Find where the given text appears and provide that cell's center as (X, Y) coordinate. 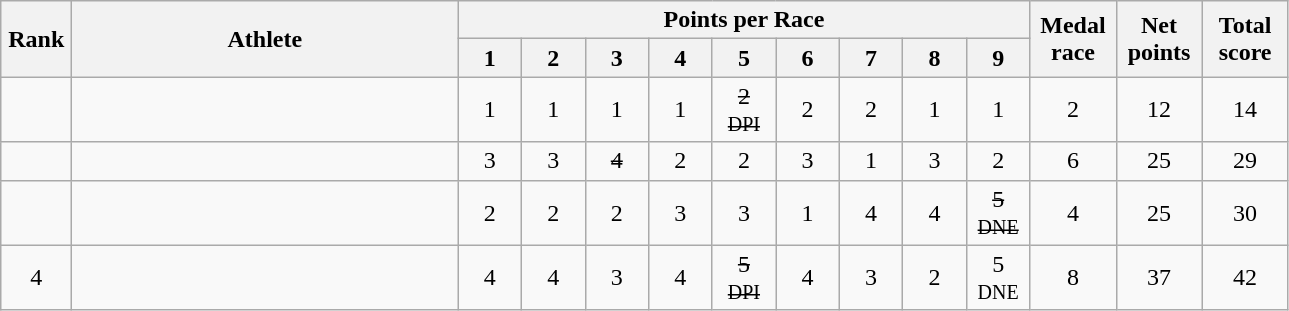
Rank (36, 39)
Points per Race (744, 20)
2DPI (744, 110)
12 (1159, 110)
7 (871, 58)
Net points (1159, 39)
42 (1245, 278)
Athlete (265, 39)
5DPI (744, 278)
Medal race (1073, 39)
9 (998, 58)
14 (1245, 110)
30 (1245, 212)
37 (1159, 278)
5 (744, 58)
29 (1245, 161)
Total score (1245, 39)
